Pinpoint the cell where the given text exists, returning its (X, Y) midpoint coordinate. 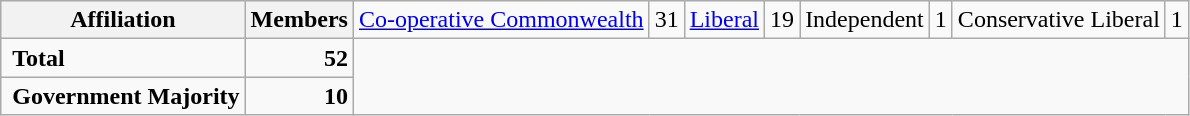
Total (123, 58)
10 (299, 96)
19 (782, 20)
Independent (865, 20)
31 (666, 20)
Conservative Liberal (1058, 20)
Affiliation (123, 20)
Co-operative Commonwealth (501, 20)
Liberal (724, 20)
Members (299, 20)
Government Majority (123, 96)
52 (299, 58)
